Find where the given text appears and provide that cell's center as (X, Y) coordinate. 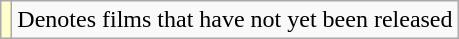
Denotes films that have not yet been released (235, 20)
